Identify which cell holds the provided text, then report its (X, Y) central coordinate. 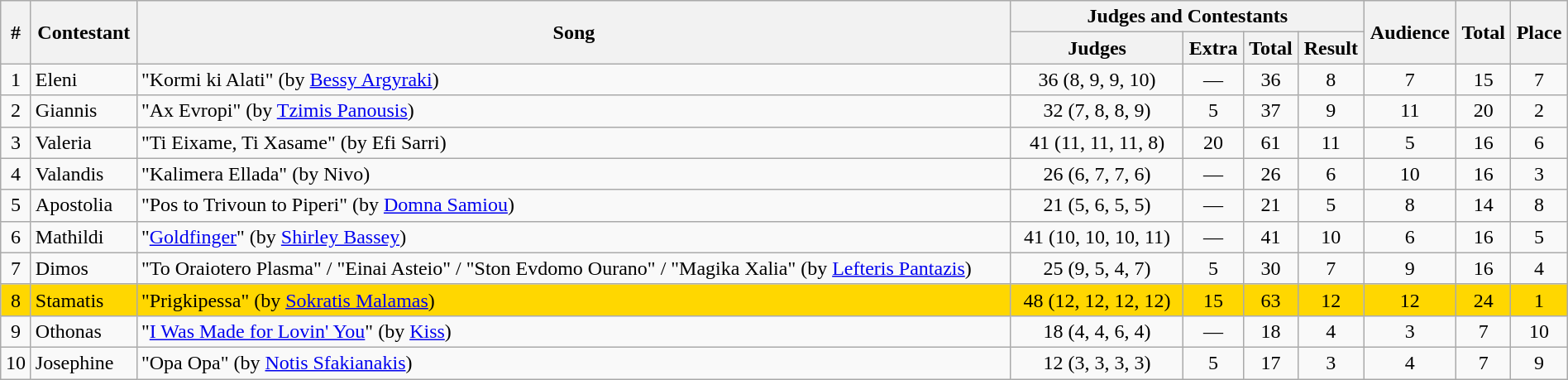
12 (3, 3, 3, 3) (1097, 363)
Valeria (84, 142)
26 (1270, 174)
Place (1539, 32)
Mathildi (84, 237)
"Kormi ki Alati" (by Bessy Argyraki) (574, 79)
# (17, 32)
Apostolia (84, 205)
21 (5, 6, 5, 5) (1097, 205)
48 (12, 12, 12, 12) (1097, 300)
18 (1270, 331)
36 (8, 9, 9, 10) (1097, 79)
17 (1270, 363)
Result (1331, 48)
61 (1270, 142)
18 (4, 4, 6, 4) (1097, 331)
24 (1484, 300)
"To Oraiotero Plasma" / "Einai Asteio" / "Ston Evdomo Ourano" / "Magika Xalia" (by Lefteris Pantazis) (574, 268)
Stamatis (84, 300)
Contestant (84, 32)
Eleni (84, 79)
"Prigkipessa" (by Sokratis Malamas) (574, 300)
63 (1270, 300)
37 (1270, 111)
Josephine (84, 363)
14 (1484, 205)
"Opa Opa" (by Notis Sfakianakis) (574, 363)
Valandis (84, 174)
30 (1270, 268)
41 (11, 11, 11, 8) (1097, 142)
Extra (1214, 48)
41 (1270, 237)
Othonas (84, 331)
21 (1270, 205)
"Kalimera Ellada" (by Nivo) (574, 174)
25 (9, 5, 4, 7) (1097, 268)
"Ax Evropi" (by Tzimis Panousis) (574, 111)
Dimos (84, 268)
32 (7, 8, 8, 9) (1097, 111)
Song (574, 32)
"Pos to Trivoun to Piperi" (by Domna Samiou) (574, 205)
Giannis (84, 111)
"Goldfinger" (by Shirley Bassey) (574, 237)
41 (10, 10, 10, 11) (1097, 237)
36 (1270, 79)
"Ti Eixame, Ti Xasame" (by Efi Sarri) (574, 142)
Judges and Contestants (1188, 17)
Audience (1409, 32)
26 (6, 7, 7, 6) (1097, 174)
Judges (1097, 48)
"I Was Made for Lovin' You" (by Kiss) (574, 331)
